Output the (x, y) coordinate of the center of the cell containing the given text.  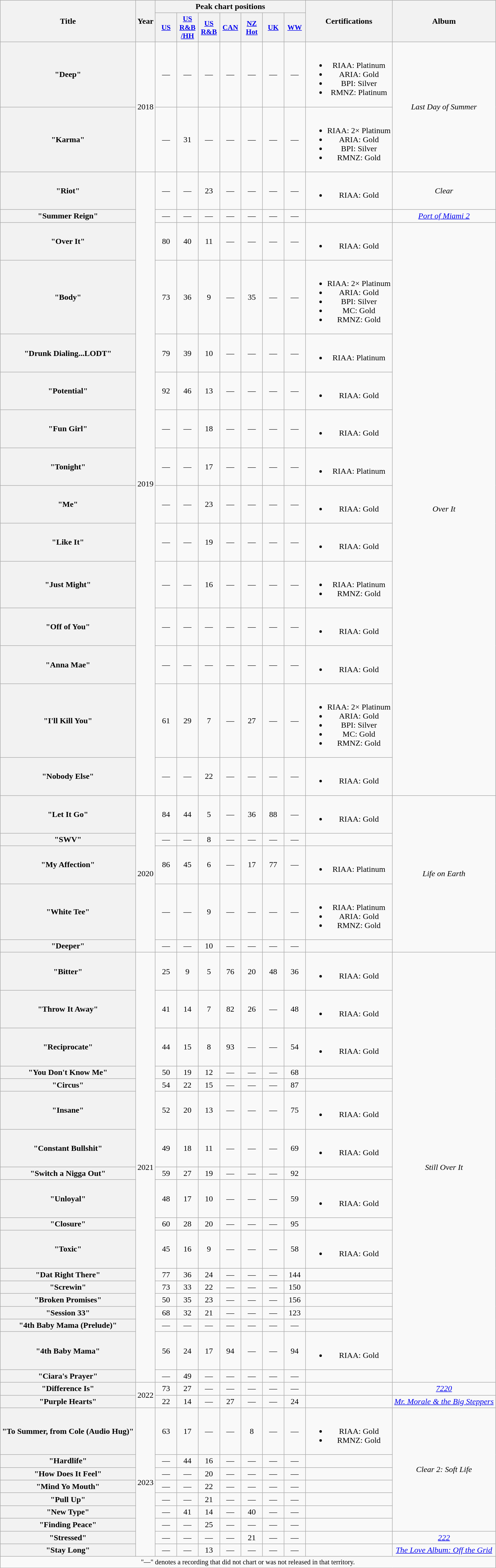
"Switch a Nigga Out" (68, 1173)
"Bitter" (68, 972)
"Let It Go" (68, 814)
2020 (146, 874)
"Circus" (68, 1085)
87 (294, 1085)
"4th Baby Mama" (68, 1351)
"Body" (68, 297)
"Finding Peace" (68, 1525)
31 (188, 140)
86 (166, 865)
222 (444, 1537)
95 (294, 1224)
52 (166, 1110)
NZHot (252, 27)
"Fun Girl" (68, 429)
Album (444, 21)
58 (294, 1249)
"Summer Reign" (68, 216)
The Love Album: Off the Grid (444, 1550)
"Off of You" (68, 627)
"Like It" (68, 542)
"Hardlife" (68, 1461)
"Screwin" (68, 1287)
80 (166, 242)
2022 (146, 1395)
61 (166, 721)
Year (146, 21)
2021 (146, 1168)
"To Summer, from Cole (Audio Hug)" (68, 1431)
76 (230, 972)
60 (166, 1224)
7220 (444, 1389)
2018 (146, 107)
USR&B (209, 27)
"Pull Up" (68, 1499)
144 (294, 1274)
"Reciprocate" (68, 1047)
"Constant Bullshit" (68, 1148)
"White Tee" (68, 912)
"4th Baby Mama (Prelude)" (68, 1325)
63 (166, 1431)
93 (230, 1047)
"You Don't Know Me" (68, 1072)
RIAA: PlatinumRMNZ: Gold (349, 584)
"—" denotes a recording that did not chart or was not released in that territory. (248, 1562)
"Ciara's Prayer" (68, 1376)
56 (166, 1351)
26 (252, 1009)
RIAA: GoldRMNZ: Gold (349, 1431)
33 (188, 1287)
Life on Earth (444, 874)
"Insane" (68, 1110)
156 (294, 1300)
"Me" (68, 504)
"Deeper" (68, 946)
"Just Might" (68, 584)
12 (209, 1072)
"Anna Mae" (68, 664)
"SWV" (68, 840)
28 (188, 1224)
"Closure" (68, 1224)
46 (188, 391)
"My Affection" (68, 865)
Port of Miami 2 (444, 216)
"Broken Promises" (68, 1300)
"Purple Hearts" (68, 1401)
79 (166, 353)
US (166, 27)
"Over It" (68, 242)
32 (188, 1313)
"Nobody Else" (68, 776)
"Tonight" (68, 466)
Peak chart positions (231, 7)
Over It (444, 509)
"Deep" (68, 74)
USR&B/HH (188, 27)
"Unloyal" (68, 1198)
"Session 33" (68, 1313)
"Stressed" (68, 1537)
"Drunk Dialing...LODT" (68, 353)
Clear 2: Soft Life (444, 1469)
2019 (146, 484)
2023 (146, 1482)
"Mind Yo Mouth" (68, 1486)
"Dat Right There" (68, 1274)
RIAA: PlatinumARIA: GoldBPI: SilverRMNZ: Platinum (349, 74)
CAN (230, 27)
"New Type" (68, 1512)
RIAA: 2× PlatinumARIA: GoldBPI: SilverRMNZ: Gold (349, 140)
"I'll Kill You" (68, 721)
"Toxic" (68, 1249)
29 (188, 721)
"Stay Long" (68, 1550)
Still Over It (444, 1168)
"How Does It Feel" (68, 1474)
88 (273, 814)
150 (294, 1287)
"Karma" (68, 140)
75 (294, 1110)
"Riot" (68, 191)
39 (188, 353)
82 (230, 1009)
RIAA: PlatinumARIA: GoldRMNZ: Gold (349, 912)
69 (294, 1148)
"Throw It Away" (68, 1009)
Clear (444, 191)
UK (273, 27)
"Potential" (68, 391)
"Difference Is" (68, 1389)
123 (294, 1313)
6 (209, 865)
Mr. Morale & the Big Steppers (444, 1401)
Last Day of Summer (444, 107)
Title (68, 21)
Certifications (349, 21)
84 (166, 814)
WW (294, 27)
